Extract the (x, y) coordinate from the center of the cell holding the provided text.  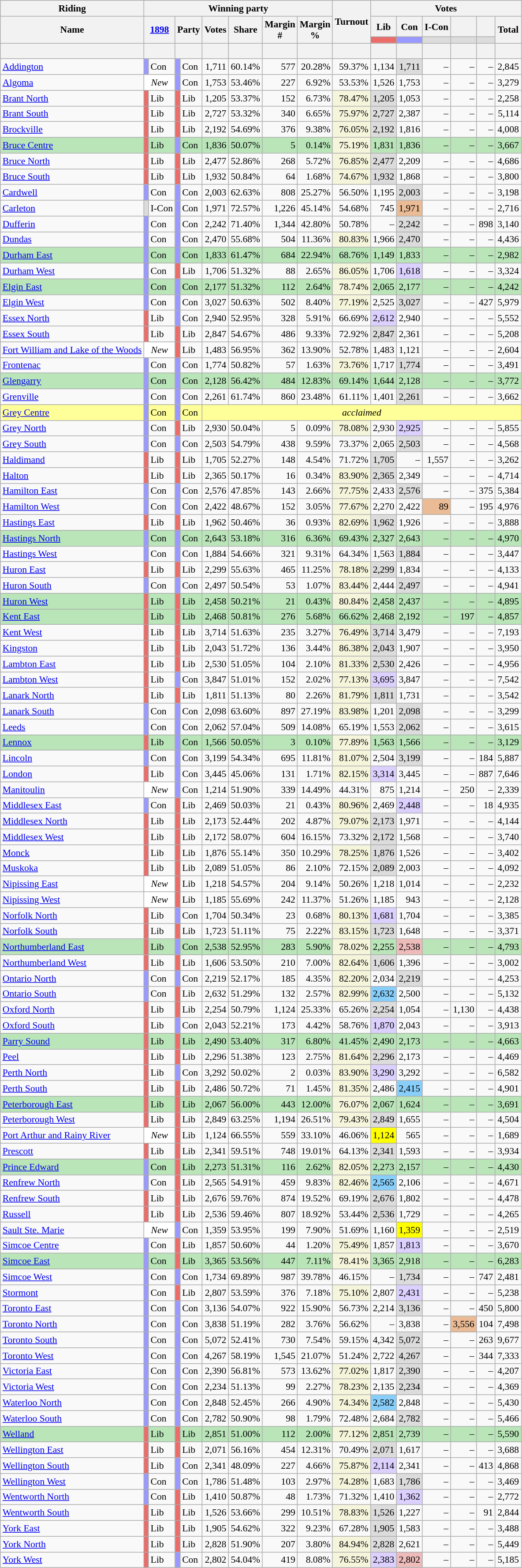
2,270 (384, 507)
Waterloo South (72, 1418)
874 (280, 1199)
268 (280, 161)
Kent East (72, 617)
5,430 (508, 1403)
1898 (160, 30)
36 (280, 523)
86 (280, 868)
50.90% (245, 1418)
4,207 (508, 1371)
99 (280, 1387)
13.90% (315, 350)
2,437 (409, 601)
0.68% (315, 915)
19.52% (315, 1199)
52.41% (245, 1340)
987 (280, 1277)
58.19% (245, 1356)
57 (280, 365)
7.54% (315, 1340)
52.27% (245, 460)
132 (280, 994)
6,582 (508, 1073)
250 (464, 790)
50.05% (245, 743)
3,615 (508, 727)
25.33% (315, 1010)
3,662 (508, 397)
74.28% (351, 1482)
Wentworth South (72, 1513)
Nipissing West (72, 900)
2,500 (409, 994)
72.92% (351, 334)
808 (280, 193)
3.80% (315, 1544)
322 (280, 1529)
78.41% (351, 1261)
447 (280, 1261)
54.57% (245, 884)
4,868 (508, 1466)
3,691 (508, 1104)
83.98% (351, 711)
80 (280, 696)
2,339 (508, 790)
1,227 (409, 1513)
1,593 (409, 1152)
69.19% (351, 1199)
Welland (72, 1434)
55.63% (245, 570)
Carleton (72, 208)
59.46% (245, 1214)
51.63% (245, 633)
13.62% (315, 1371)
63.25% (245, 1120)
51.01% (245, 680)
3,488 (508, 1529)
3,950 (508, 649)
81.35% (351, 1088)
62.63% (245, 193)
Northumberland East (72, 947)
5.68% (315, 617)
1,226 (280, 208)
321 (280, 554)
59.37% (351, 67)
3,688 (508, 1450)
82.20% (351, 979)
55.14% (245, 853)
887 (486, 774)
70.49% (351, 1450)
Renfrew North (72, 1183)
61.11% (351, 397)
83.15% (351, 931)
Victoria West (72, 1387)
7,542 (508, 680)
2,327 (384, 538)
61.47% (245, 255)
77.13% (351, 680)
2,621 (409, 1544)
4,970 (508, 538)
Peel (72, 1057)
50.03% (245, 806)
2,504 (384, 758)
4,857 (508, 617)
Monck (72, 853)
4,504 (508, 1120)
1,689 (508, 1136)
Wellington West (72, 1482)
Halton (72, 476)
51.24% (351, 1356)
3,290 (384, 1073)
Lanark North (72, 696)
Party (189, 30)
acclaimed (362, 413)
362 (280, 350)
Haldimand (72, 460)
1.71% (315, 774)
Algoma (72, 83)
80.83% (351, 240)
75.87% (351, 1466)
604 (280, 837)
1,053 (409, 98)
7,646 (508, 774)
11.36% (315, 240)
1,644 (384, 381)
454 (280, 1450)
54.34% (245, 758)
1,344 (280, 224)
52.86% (245, 161)
Total (508, 30)
6.36% (315, 538)
72.48% (351, 1418)
Huron West (72, 601)
54.91% (245, 1183)
21.07% (315, 1356)
76.85% (351, 161)
2,582 (384, 1403)
2,383 (384, 1560)
51.38% (245, 1057)
5,114 (508, 114)
1,655 (409, 1120)
Lanark South (72, 711)
66.55% (245, 1136)
2.27% (315, 1387)
1,966 (384, 240)
2,361 (409, 334)
54.68% (351, 208)
6,283 (508, 1261)
1,717 (384, 365)
4,469 (508, 1057)
2,444 (384, 585)
5,185 (508, 1560)
86.38% (351, 649)
4,671 (508, 1183)
1,926 (409, 523)
3,934 (508, 1152)
5,552 (508, 319)
25.27% (315, 193)
419 (280, 1560)
459 (280, 1183)
48 (280, 1497)
46.06% (351, 1136)
3 (280, 743)
Durham West (72, 271)
199 (280, 1230)
54.04% (245, 1560)
2,716 (508, 208)
50.82% (245, 365)
44 (280, 1245)
4,242 (508, 287)
1,816 (409, 130)
78.23% (351, 1387)
33.10% (315, 1136)
Essex South (72, 334)
695 (280, 758)
204 (280, 884)
5,466 (508, 1418)
4.35% (315, 979)
Huron South (72, 585)
51.72% (245, 649)
730 (280, 1340)
486 (280, 334)
86.05% (351, 271)
1,401 (384, 397)
Wentworth North (72, 1497)
202 (280, 822)
Frontenac (72, 365)
1,870 (384, 1026)
75.19% (351, 146)
Lennox (72, 743)
77.89% (351, 743)
12.83% (315, 381)
54.62% (245, 1529)
340 (280, 114)
11.81% (315, 758)
3,299 (508, 711)
2,258 (508, 98)
57.04% (245, 727)
York North (72, 1544)
Manitoulin (72, 790)
59.51% (245, 1152)
136 (280, 649)
1,194 (280, 1120)
922 (280, 1309)
12.00% (315, 1104)
5.91% (315, 319)
0.03% (315, 1073)
66.69% (351, 319)
39.78% (315, 1277)
Simcoe East (72, 1261)
2,214 (384, 1309)
Fort William and Lake of the Woods (72, 350)
4.87% (315, 822)
80.13% (351, 915)
50.34% (245, 915)
56.00% (245, 1104)
77.67% (351, 507)
64.34% (351, 554)
197 (464, 617)
2,209 (409, 161)
3,129 (508, 743)
Waterloo North (72, 1403)
10.29% (315, 853)
Elgin West (72, 303)
50.21% (245, 601)
56.73% (351, 1309)
3,556 (464, 1324)
184 (486, 758)
Hastings East (72, 523)
943 (409, 900)
8.40% (315, 303)
50.78% (351, 224)
Grey South (72, 444)
51.31% (245, 1167)
81.07% (351, 758)
3,279 (508, 83)
80.84% (351, 601)
5,590 (508, 1434)
Brant South (72, 114)
77.75% (351, 491)
504 (280, 240)
53.56% (245, 1261)
2.97% (315, 1482)
67.28% (351, 1529)
16.15% (315, 837)
78.83% (351, 1513)
565 (409, 1136)
53 (280, 585)
2,255 (384, 947)
69.14% (351, 381)
2,772 (508, 1497)
Brockville (72, 130)
3,314 (384, 774)
83.44% (351, 585)
7.18% (315, 1293)
328 (280, 319)
19.01% (315, 1152)
47.85% (245, 491)
173 (280, 1026)
316 (280, 538)
53.46% (245, 83)
56.42% (245, 381)
Kent West (72, 633)
350 (280, 853)
53.40% (245, 1041)
Margin% (315, 30)
50.17% (245, 476)
44.31% (351, 790)
Lambton East (72, 664)
88 (280, 271)
Norfolk North (72, 915)
2.02% (315, 680)
4,092 (508, 868)
50.79% (245, 1010)
3,324 (508, 271)
Russell (72, 1214)
53.32% (245, 114)
Renfrew South (72, 1199)
573 (280, 1371)
81.33% (351, 664)
745 (384, 208)
2,684 (384, 1418)
Turnout (351, 22)
16 (280, 476)
0.10% (315, 743)
4,663 (508, 1041)
1,868 (409, 177)
5.72% (315, 161)
59.15% (351, 1340)
Cardwell (72, 193)
2,114 (384, 1466)
71.32% (351, 1497)
52.21% (245, 1026)
2,135 (384, 1387)
6.65% (315, 114)
48.09% (245, 1466)
Ontario North (72, 979)
73.76% (351, 365)
Essex North (72, 319)
5,887 (508, 758)
4,901 (508, 1088)
Bruce South (72, 177)
339 (280, 790)
72.15% (351, 868)
2,106 (409, 1183)
1.45% (315, 1088)
46.15% (351, 1277)
51.69% (351, 1230)
65.19% (351, 727)
3,888 (508, 523)
91 (486, 1513)
2,604 (508, 350)
50.07% (245, 146)
207 (280, 1544)
4,369 (508, 1387)
3.27% (315, 633)
Elgin East (72, 287)
50.84% (245, 177)
London (72, 774)
Huron East (72, 570)
276 (280, 617)
3,198 (508, 193)
1,834 (409, 570)
185 (280, 979)
5,208 (508, 334)
64 (280, 177)
4,008 (508, 130)
78.02% (351, 947)
1,907 (409, 649)
53.37% (245, 98)
116 (280, 1167)
7.00% (315, 963)
Hamilton East (72, 491)
Port Arthur and Rainy River (72, 1136)
75.97% (351, 114)
89 (436, 507)
51.26% (351, 900)
Wellington South (72, 1466)
1,201 (384, 711)
Ontario South (72, 994)
53.44% (351, 1214)
50.72% (245, 1088)
2,925 (409, 428)
51.48% (245, 1482)
Middlesex North (72, 822)
Victoria East (72, 1371)
195 (486, 507)
3,002 (508, 963)
3,913 (508, 1026)
Norfolk South (72, 931)
78.47% (351, 98)
443 (280, 1104)
56.50% (351, 193)
875 (384, 790)
7,193 (508, 633)
9.83% (315, 1183)
1,681 (384, 915)
2,525 (384, 303)
Perth North (72, 1073)
1.07% (315, 585)
59.76% (245, 1199)
747 (486, 1277)
Share (245, 30)
4,935 (508, 806)
5,384 (508, 491)
1,731 (409, 696)
2,845 (508, 67)
9.59% (315, 444)
1,130 (464, 1010)
2,415 (409, 1088)
71 (280, 1088)
84.94% (351, 1544)
1,149 (384, 255)
51.29% (245, 994)
Leeds (72, 727)
Brant North (72, 98)
78.74% (351, 287)
26.51% (315, 1120)
3.76% (315, 1324)
52.44% (245, 822)
22.94% (315, 255)
41.45% (351, 1041)
Sault Ste. Marie (72, 1230)
Hastings West (72, 554)
484 (280, 381)
2,431 (409, 1293)
3,385 (508, 915)
2.62% (315, 1167)
4,133 (508, 570)
282 (280, 1324)
50.81% (245, 617)
50.46% (245, 523)
Prince Edward (72, 1167)
76.05% (351, 130)
5,979 (508, 303)
Simcoe Centre (72, 1245)
75.10% (351, 1293)
1,545 (280, 1356)
77.19% (351, 303)
Northumberland West (72, 963)
73.32% (351, 837)
427 (486, 303)
6.80% (315, 1041)
3,695 (384, 680)
3,800 (508, 177)
50.04% (245, 428)
4,438 (508, 1010)
51.11% (245, 931)
748 (280, 1152)
1,683 (384, 1482)
5,449 (508, 1544)
1,624 (409, 1104)
3.05% (315, 507)
1,729 (409, 1214)
4.66% (315, 1466)
0.93% (315, 523)
18.92% (315, 1214)
1,618 (409, 271)
56.81% (245, 1371)
27.19% (315, 711)
4,144 (508, 822)
3,140 (508, 224)
509 (280, 727)
283 (280, 947)
71.40% (245, 224)
1.73% (315, 1497)
2.26% (315, 696)
Peterborough East (72, 1104)
807 (280, 1214)
Grey North (72, 428)
9.33% (315, 334)
74.67% (351, 177)
50.87% (245, 1497)
4.42% (315, 1026)
2.75% (315, 1057)
56.62% (351, 1324)
73.37% (351, 444)
Hastings North (72, 538)
72.57% (245, 208)
Prescott (72, 1152)
6.92% (315, 83)
1,583 (409, 1529)
1,195 (384, 193)
Hamilton West (72, 507)
3,667 (508, 146)
15.90% (315, 1309)
2,519 (508, 1230)
50.02% (245, 1073)
5.90% (315, 947)
51.19% (245, 1324)
71.72% (351, 460)
53.18% (245, 538)
2.64% (315, 287)
66.62% (351, 617)
11.25% (315, 570)
Toronto East (72, 1309)
Glengarry (72, 381)
0.14% (315, 146)
413 (486, 1466)
9.23% (315, 1529)
1,160 (384, 1230)
3,670 (508, 1245)
56.95% (245, 350)
53.53% (351, 83)
2,481 (508, 1277)
82.46% (351, 1183)
77.02% (351, 1371)
6.73% (315, 98)
Lambton West (72, 680)
Simcoe West (72, 1277)
Lincoln (72, 758)
York East (72, 1529)
1,648 (409, 931)
9.38% (315, 130)
450 (486, 1309)
4,568 (508, 444)
58.07% (245, 837)
559 (280, 1136)
Muskoka (72, 868)
14.49% (315, 790)
Grey Centre (72, 413)
1,396 (409, 963)
82.15% (351, 774)
10.51% (315, 1513)
Margin# (280, 30)
65.26% (351, 1010)
3,371 (508, 931)
Toronto North (72, 1324)
1.63% (315, 365)
3,772 (508, 381)
76.49% (351, 633)
Oxford North (72, 1010)
4,253 (508, 979)
54.69% (245, 130)
60.14% (245, 67)
Nipissing East (72, 884)
Kingston (72, 649)
53.66% (245, 1513)
58.76% (351, 1026)
2,433 (384, 491)
123 (280, 1057)
81.79% (351, 696)
50.26% (351, 884)
51.00% (245, 1434)
78.08% (351, 428)
1,568 (409, 837)
52.45% (245, 1403)
148 (280, 460)
55.68% (245, 240)
1,134 (384, 67)
2,918 (409, 1261)
7,498 (508, 1324)
4,342 (384, 1340)
80.96% (351, 806)
3,402 (508, 853)
1,014 (409, 884)
2,844 (508, 1513)
1.20% (315, 1245)
1.79% (315, 1418)
2.66% (315, 491)
76.07% (351, 1104)
Dundas (72, 240)
78.18% (351, 570)
1,121 (409, 350)
50.63% (245, 303)
69.89% (245, 1277)
Toronto West (72, 1356)
2 (280, 1073)
45.14% (315, 208)
1,362 (409, 1497)
4.90% (315, 1403)
4,976 (508, 507)
2,739 (409, 1434)
Name (72, 30)
Middlesex East (72, 806)
52.78% (351, 350)
860 (280, 397)
98 (280, 1418)
4,265 (508, 1214)
75 (280, 931)
5,238 (508, 1293)
1,553 (384, 727)
2,982 (508, 255)
74.34% (351, 1403)
Stormont (72, 1293)
684 (280, 255)
23.48% (315, 397)
53.95% (245, 1230)
131 (280, 774)
465 (280, 570)
263 (486, 1340)
1,557 (436, 460)
0.09% (315, 428)
Perth South (72, 1088)
61.74% (245, 397)
3.44% (315, 649)
69.43% (351, 538)
2,034 (384, 979)
2,349 (409, 476)
1,054 (409, 1010)
Wellington East (72, 1450)
Bruce Centre (72, 146)
4,793 (508, 947)
11.37% (315, 900)
4,686 (508, 161)
82.05% (351, 1167)
55.69% (245, 900)
2,612 (384, 319)
63.60% (245, 711)
2,157 (409, 1167)
2.57% (315, 994)
54.67% (245, 334)
82.64% (351, 963)
Dufferin (72, 224)
4,436 (508, 240)
53.59% (245, 1293)
42.80% (315, 224)
76.55% (351, 1560)
Winning party (238, 8)
242 (280, 900)
2,722 (384, 1356)
52.17% (245, 979)
77.12% (351, 1434)
143 (280, 491)
Middlesex West (72, 837)
7.90% (315, 1230)
75.49% (351, 1245)
266 (280, 1403)
5,855 (508, 428)
8.08% (315, 1560)
1,817 (384, 1371)
299 (280, 1513)
4,956 (508, 664)
4,430 (508, 1167)
Parry Sound (72, 1041)
81.64% (351, 1057)
18 (486, 806)
3,491 (508, 365)
Oxford South (72, 1026)
56.16% (245, 1450)
1.68% (315, 177)
50.54% (245, 585)
577 (280, 67)
Peterborough West (72, 1120)
4,895 (508, 601)
50.60% (245, 1245)
78.25% (351, 853)
Grenville (72, 397)
82.99% (351, 994)
Riding (72, 8)
2.00% (315, 1434)
2.65% (315, 271)
45.06% (245, 774)
1,813 (409, 1245)
9.14% (315, 884)
103 (280, 1482)
2,232 (508, 884)
5,800 (508, 1309)
64.13% (351, 1152)
54.79% (245, 444)
54.66% (245, 554)
54.07% (245, 1309)
1,831 (384, 146)
4,941 (508, 585)
9.31% (315, 554)
5,132 (508, 994)
3,469 (508, 1482)
79.07% (351, 822)
344 (486, 1356)
2,448 (409, 806)
7.11% (315, 1261)
317 (280, 1041)
Bruce North (72, 161)
2,426 (409, 664)
898 (486, 224)
438 (280, 444)
7,333 (508, 1356)
1,802 (409, 1199)
897 (280, 711)
14.08% (315, 727)
4,478 (508, 1199)
York West (72, 1560)
4.54% (315, 460)
210 (280, 963)
20.28% (315, 67)
502 (280, 303)
2.22% (315, 931)
4,714 (508, 476)
3,740 (508, 837)
68.76% (351, 255)
2,387 (409, 114)
82.69% (351, 523)
23 (280, 915)
1,617 (409, 1450)
375 (486, 491)
79.43% (351, 1120)
Addington (72, 67)
9,677 (508, 1340)
Toronto South (72, 1340)
3,447 (508, 554)
3,542 (508, 696)
3,262 (508, 460)
235 (280, 633)
48.67% (245, 507)
53.50% (245, 963)
3,479 (409, 633)
0.34% (315, 476)
12.31% (315, 1450)
Durham East (72, 255)
